For the text-containing cell, return its midpoint in (x, y) coordinate format. 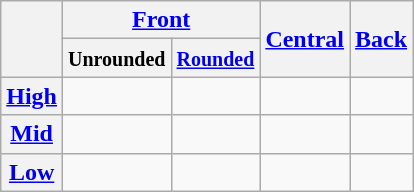
Back (382, 39)
Low (32, 172)
Front (162, 20)
Central (305, 39)
Unrounded (117, 58)
High (32, 96)
Rounded (216, 58)
Mid (32, 134)
